Search for the cell housing the specified text and yield its (X, Y) center coordinate. 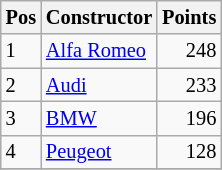
1 (21, 51)
2 (21, 85)
Pos (21, 17)
233 (189, 85)
Peugeot (99, 152)
248 (189, 51)
3 (21, 118)
BMW (99, 118)
Audi (99, 85)
4 (21, 152)
128 (189, 152)
Constructor (99, 17)
Points (189, 17)
196 (189, 118)
Alfa Romeo (99, 51)
